Identify which cell holds the provided text, then report its [X, Y] central coordinate. 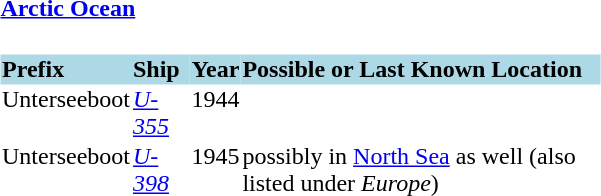
Prefix [66, 69]
Unterseeboot [66, 112]
1944 [216, 112]
Ship [160, 69]
Possible or Last Known Location [421, 69]
U-355 [160, 112]
Year [216, 69]
